Return the (x, y) coordinate for the center point of the cell that contains the specified text.  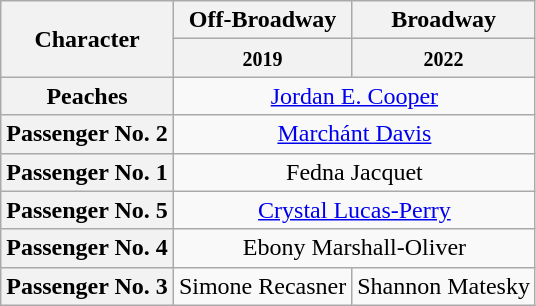
Passenger No. 5 (88, 210)
Simone Recasner (262, 286)
Passenger No. 4 (88, 248)
Peaches (88, 96)
Jordan E. Cooper (354, 96)
Passenger No. 2 (88, 134)
Shannon Matesky (444, 286)
2022 (444, 58)
Character (88, 39)
Crystal Lucas-Perry (354, 210)
Fedna Jacquet (354, 172)
Broadway (444, 20)
Off-Broadway (262, 20)
2019 (262, 58)
Marchánt Davis (354, 134)
Passenger No. 1 (88, 172)
Ebony Marshall-Oliver (354, 248)
Passenger No. 3 (88, 286)
